Return the [x, y] coordinate for the center point of the cell that contains the specified text.  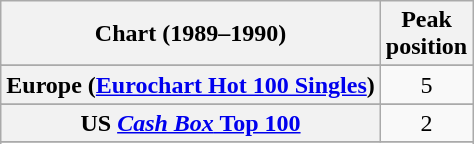
US Cash Box Top 100 [191, 123]
5 [426, 85]
Peakposition [426, 34]
2 [426, 123]
Chart (1989–1990) [191, 34]
Europe (Eurochart Hot 100 Singles) [191, 85]
